Search for the cell housing the specified text and yield its [x, y] center coordinate. 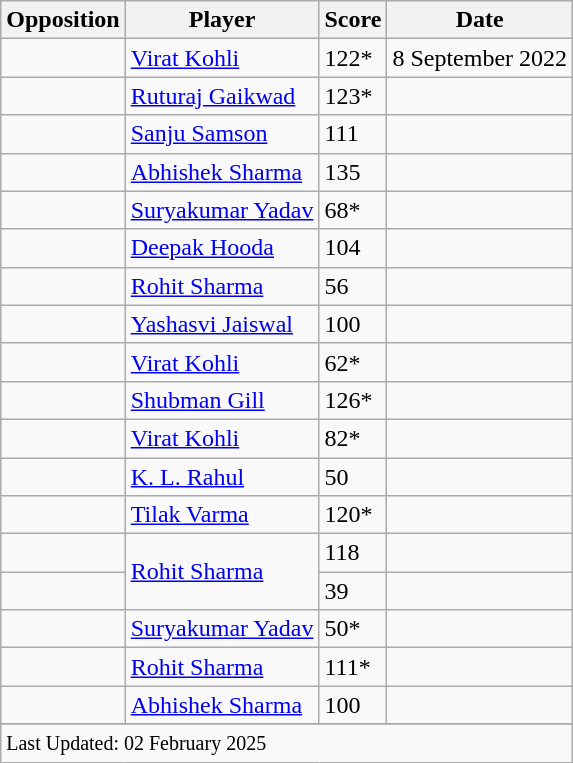
Player [222, 20]
8 September 2022 [480, 58]
62* [353, 362]
135 [353, 172]
Shubman Gill [222, 400]
Deepak Hooda [222, 248]
120* [353, 515]
Date [480, 20]
111 [353, 134]
56 [353, 286]
Score [353, 20]
Last Updated: 02 February 2025 [287, 743]
50* [353, 629]
50 [353, 477]
123* [353, 96]
118 [353, 553]
111* [353, 667]
104 [353, 248]
Sanju Samson [222, 134]
126* [353, 400]
K. L. Rahul [222, 477]
Tilak Varma [222, 515]
39 [353, 591]
68* [353, 210]
82* [353, 438]
122* [353, 58]
Opposition [63, 20]
Ruturaj Gaikwad [222, 96]
Yashasvi Jaiswal [222, 324]
